Identify which cell holds the provided text, then report its [X, Y] central coordinate. 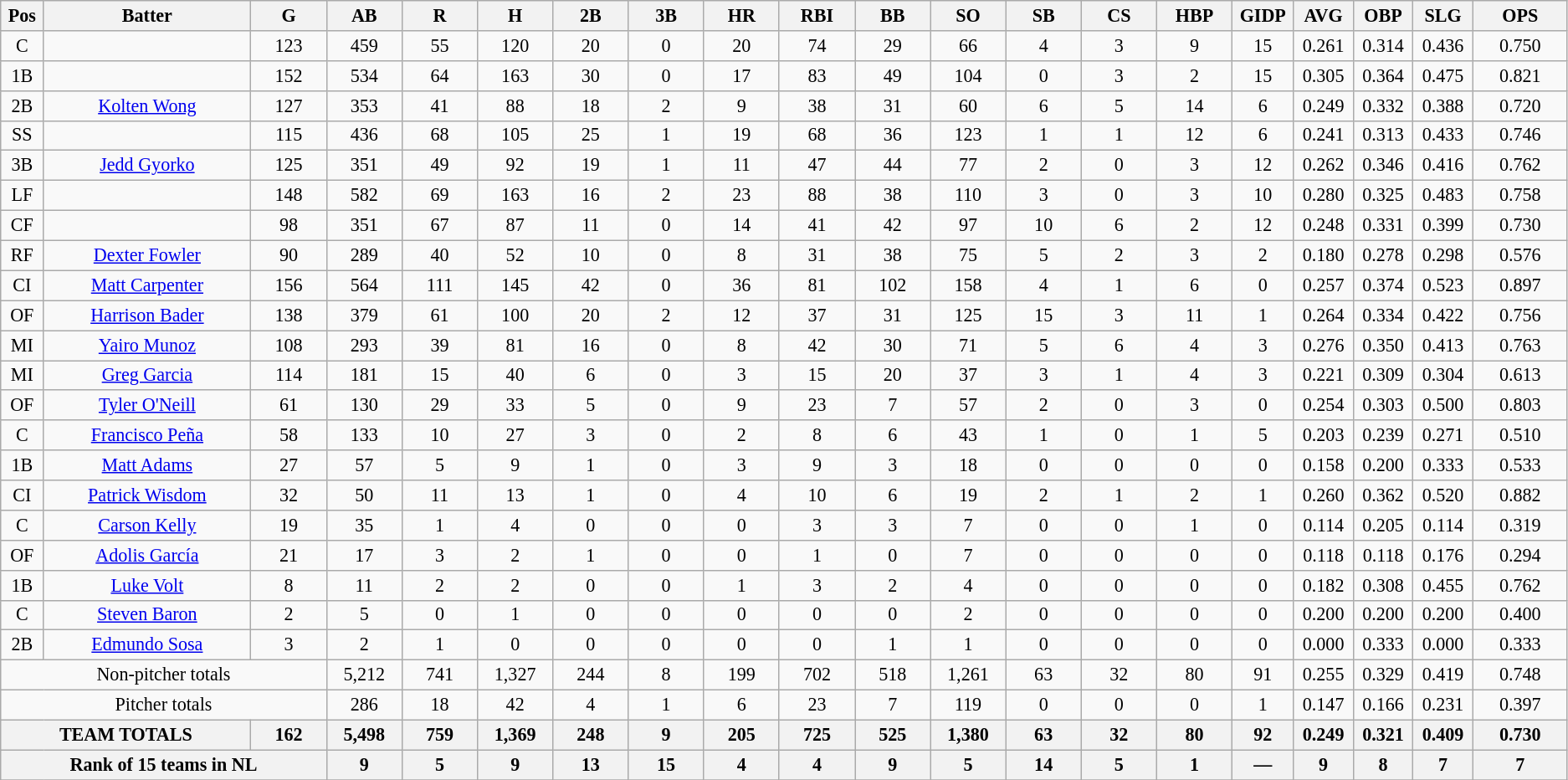
130 [364, 405]
108 [289, 345]
0.520 [1442, 495]
0.255 [1324, 675]
97 [968, 225]
Batter [147, 15]
SS [22, 136]
0.803 [1519, 405]
Matt Carpenter [147, 285]
Greg Garcia [147, 375]
Non-pitcher totals [164, 675]
BB [893, 15]
0.334 [1382, 316]
SB [1043, 15]
0.325 [1382, 195]
100 [515, 316]
Pitcher totals [164, 705]
0.239 [1382, 435]
111 [439, 285]
110 [968, 195]
— [1263, 765]
205 [741, 735]
RF [22, 255]
525 [893, 735]
H [515, 15]
725 [817, 735]
0.613 [1519, 375]
5,212 [364, 675]
Harrison Bader [147, 316]
518 [893, 675]
133 [364, 435]
115 [289, 136]
1,327 [515, 675]
R [439, 15]
0.147 [1324, 705]
0.400 [1519, 615]
0.180 [1324, 255]
702 [817, 675]
0.321 [1382, 735]
69 [439, 195]
148 [289, 195]
0.758 [1519, 195]
AVG [1324, 15]
0.523 [1442, 285]
0.278 [1382, 255]
87 [515, 225]
181 [364, 375]
0.388 [1442, 105]
GIDP [1263, 15]
0.305 [1324, 75]
138 [289, 316]
0.308 [1382, 585]
44 [893, 166]
0.409 [1442, 735]
759 [439, 735]
0.897 [1519, 285]
HR [741, 15]
1,369 [515, 735]
5,498 [364, 735]
127 [289, 105]
35 [364, 525]
459 [364, 45]
67 [439, 225]
0.533 [1519, 465]
83 [817, 75]
58 [289, 435]
0.261 [1324, 45]
0.416 [1442, 166]
0.346 [1382, 166]
AB [364, 15]
114 [289, 375]
74 [817, 45]
0.748 [1519, 675]
55 [439, 45]
0.510 [1519, 435]
0.374 [1382, 285]
47 [817, 166]
120 [515, 45]
248 [591, 735]
0.280 [1324, 195]
0.319 [1519, 525]
Steven Baron [147, 615]
0.413 [1442, 345]
50 [364, 495]
119 [968, 705]
0.433 [1442, 136]
HBP [1194, 15]
0.276 [1324, 345]
0.254 [1324, 405]
CF [22, 225]
64 [439, 75]
0.176 [1442, 555]
21 [289, 555]
SO [968, 15]
0.309 [1382, 375]
Jedd Gyorko [147, 166]
0.271 [1442, 435]
Pos [22, 15]
39 [439, 345]
156 [289, 285]
0.350 [1382, 345]
1,261 [968, 675]
OBP [1382, 15]
0.332 [1382, 105]
199 [741, 675]
77 [968, 166]
TEAM TOTALS [126, 735]
152 [289, 75]
0.746 [1519, 136]
244 [591, 675]
0.500 [1442, 405]
534 [364, 75]
379 [364, 316]
Kolten Wong [147, 105]
OPS [1519, 15]
0.362 [1382, 495]
Matt Adams [147, 465]
CS [1119, 15]
Dexter Fowler [147, 255]
Patrick Wisdom [147, 495]
0.241 [1324, 136]
162 [289, 735]
98 [289, 225]
Rank of 15 teams in NL [164, 765]
33 [515, 405]
0.313 [1382, 136]
0.720 [1519, 105]
289 [364, 255]
RBI [817, 15]
0.483 [1442, 195]
0.882 [1519, 495]
0.475 [1442, 75]
105 [515, 136]
75 [968, 255]
0.314 [1382, 45]
0.264 [1324, 316]
564 [364, 285]
0.419 [1442, 675]
43 [968, 435]
0.182 [1324, 585]
0.422 [1442, 316]
0.364 [1382, 75]
0.221 [1324, 375]
353 [364, 105]
60 [968, 105]
1,380 [968, 735]
Edmundo Sosa [147, 645]
0.205 [1382, 525]
71 [968, 345]
0.203 [1324, 435]
Luke Volt [147, 585]
LF [22, 195]
741 [439, 675]
0.329 [1382, 675]
G [289, 15]
102 [893, 285]
SLG [1442, 15]
0.821 [1519, 75]
25 [591, 136]
91 [1263, 675]
0.436 [1442, 45]
Adolis García [147, 555]
0.257 [1324, 285]
0.298 [1442, 255]
0.166 [1382, 705]
293 [364, 345]
Yairo Munoz [147, 345]
0.750 [1519, 45]
0.304 [1442, 375]
158 [968, 285]
0.331 [1382, 225]
52 [515, 255]
Tyler O'Neill [147, 405]
Francisco Peña [147, 435]
436 [364, 136]
0.756 [1519, 316]
286 [364, 705]
104 [968, 75]
0.262 [1324, 166]
582 [364, 195]
0.158 [1324, 465]
0.231 [1442, 705]
0.294 [1519, 555]
0.399 [1442, 225]
0.248 [1324, 225]
0.763 [1519, 345]
0.397 [1519, 705]
0.576 [1519, 255]
66 [968, 45]
0.455 [1442, 585]
Carson Kelly [147, 525]
145 [515, 285]
90 [289, 255]
0.303 [1382, 405]
0.260 [1324, 495]
